Locate the cell with the specified text and output its [x, y] center coordinate. 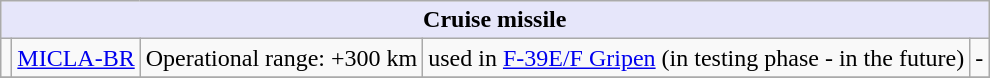
used in F-39E/F Gripen (in testing phase - in the future) [696, 58]
Cruise missile [495, 20]
MICLA-BR [76, 58]
- [980, 58]
Operational range: +300 km [282, 58]
